Provide the [X, Y] coordinate of the cell's center where the given text is located.  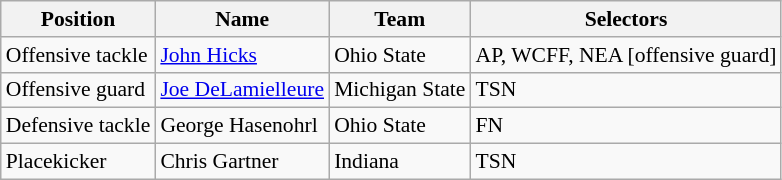
Offensive tackle [78, 55]
Name [242, 19]
George Hasenohrl [242, 126]
Defensive tackle [78, 126]
AP, WCFF, NEA [offensive guard] [626, 55]
Offensive guard [78, 90]
Placekicker [78, 162]
Indiana [400, 162]
Joe DeLamielleure [242, 90]
Team [400, 19]
Michigan State [400, 90]
Selectors [626, 19]
FN [626, 126]
Chris Gartner [242, 162]
John Hicks [242, 55]
Position [78, 19]
